From the cell containing the given text, extract its center point as (x, y) coordinate. 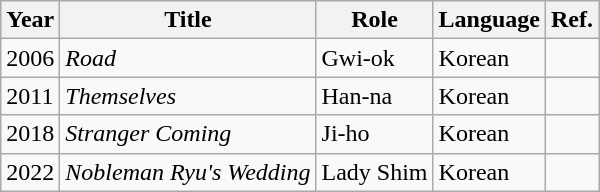
Language (489, 20)
Stranger Coming (188, 134)
2022 (30, 172)
2006 (30, 58)
Ji-ho (374, 134)
Road (188, 58)
Role (374, 20)
Title (188, 20)
Gwi-ok (374, 58)
Themselves (188, 96)
Year (30, 20)
Ref. (572, 20)
Nobleman Ryu's Wedding (188, 172)
Han-na (374, 96)
Lady Shim (374, 172)
2018 (30, 134)
2011 (30, 96)
